Return (X, Y) of the center of cell containing provided text 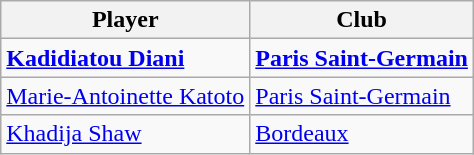
Kadidiatou Diani (126, 58)
Marie-Antoinette Katoto (126, 96)
Bordeaux (362, 134)
Khadija Shaw (126, 134)
Player (126, 20)
Club (362, 20)
